Extract the [X, Y] coordinate from the center of the cell holding the provided text.  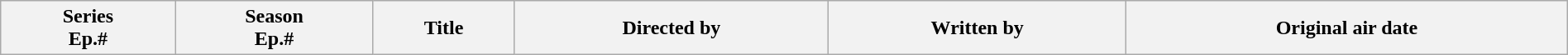
Directed by [672, 28]
SeasonEp.# [275, 28]
Title [443, 28]
SeriesEp.# [88, 28]
Original air date [1347, 28]
Written by [978, 28]
